Identify which cell holds the provided text, then report its (X, Y) central coordinate. 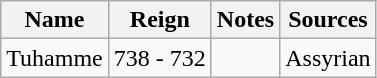
738 - 732 (160, 58)
Name (55, 20)
Notes (245, 20)
Assyrian (328, 58)
Tuhamme (55, 58)
Sources (328, 20)
Reign (160, 20)
